Scan for the cell matching the given text and deliver its [X, Y] coordinate at center. 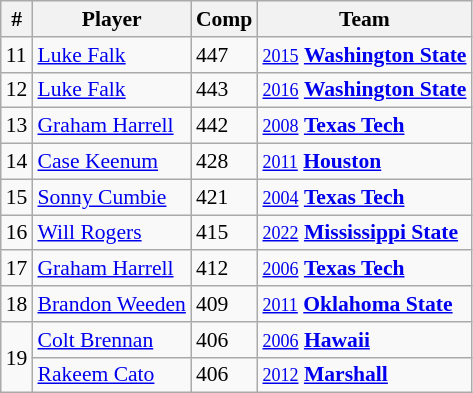
Comp [224, 19]
409 [224, 304]
14 [17, 162]
2008 Texas Tech [364, 126]
428 [224, 162]
412 [224, 269]
19 [17, 358]
442 [224, 126]
2004 Texas Tech [364, 197]
Brandon Weeden [111, 304]
443 [224, 90]
12 [17, 90]
2022 Mississippi State [364, 233]
# [17, 19]
18 [17, 304]
2006 Texas Tech [364, 269]
13 [17, 126]
11 [17, 55]
2006 Hawaii [364, 340]
Rakeem Cato [111, 375]
15 [17, 197]
Sonny Cumbie [111, 197]
Colt Brennan [111, 340]
Player [111, 19]
415 [224, 233]
16 [17, 233]
2012 Marshall [364, 375]
Team [364, 19]
2016 Washington State [364, 90]
Case Keenum [111, 162]
2011 Oklahoma State [364, 304]
2015 Washington State [364, 55]
2011 Houston [364, 162]
17 [17, 269]
421 [224, 197]
447 [224, 55]
Will Rogers [111, 233]
